Provide the [X, Y] coordinate of the cell's center where the given text is located.  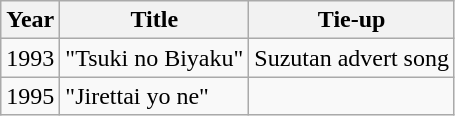
Title [154, 20]
Year [30, 20]
Suzutan advert song [352, 58]
1993 [30, 58]
1995 [30, 96]
"Tsuki no Biyaku" [154, 58]
"Jirettai yo ne" [154, 96]
Tie-up [352, 20]
